Search for the cell housing the specified text and yield its (x, y) center coordinate. 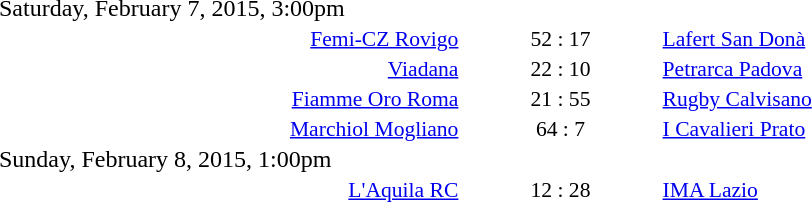
52 : 17 (560, 38)
22 : 10 (560, 68)
64 : 7 (560, 128)
21 : 55 (560, 98)
